Capture the cell that displays the provided text and extract its [X, Y] central coordinate. 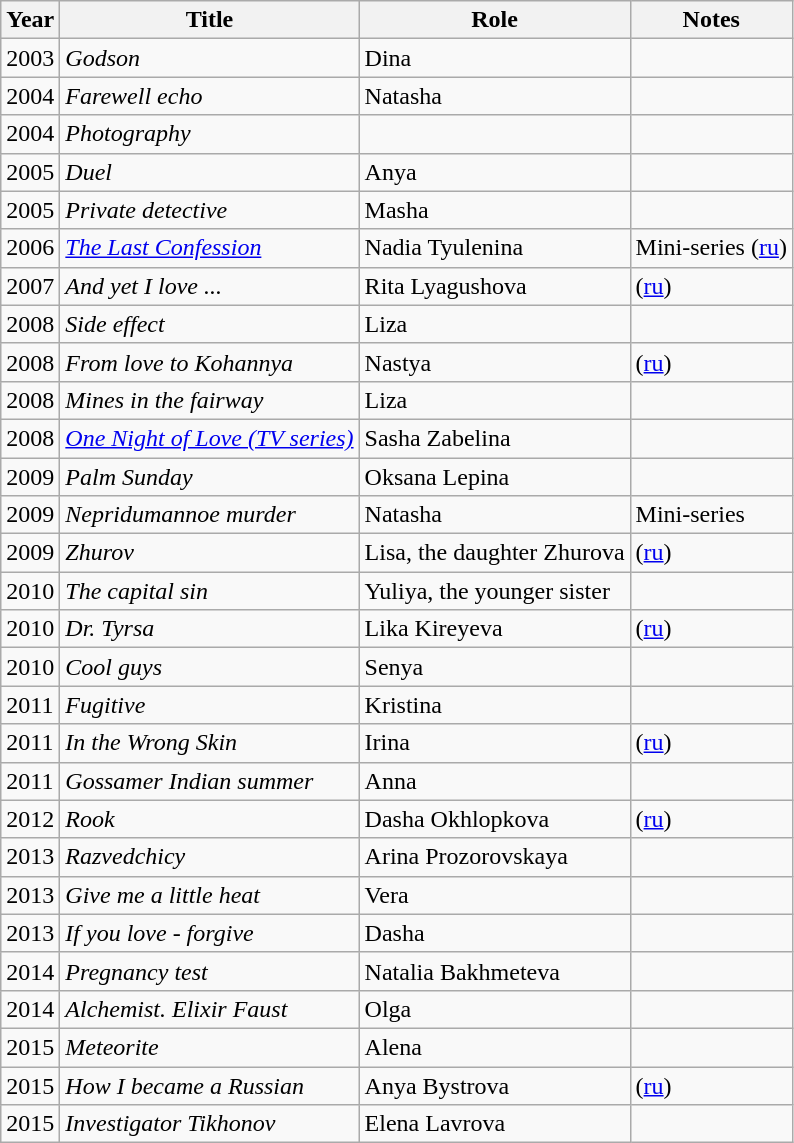
Rita Lyagushova [494, 286]
Anna [494, 781]
Dina [494, 58]
Palm Sunday [210, 477]
Title [210, 20]
2003 [30, 58]
Farewell echo [210, 96]
Masha [494, 210]
Anya Bystrova [494, 1085]
Mini-series [711, 515]
Natalia Bakhmeteva [494, 971]
Razvedchicy [210, 857]
Mines in the fairway [210, 400]
Duel [210, 172]
Nadia Tyulenina [494, 248]
Zhurov [210, 553]
2012 [30, 819]
Godson [210, 58]
Alena [494, 1047]
Investigator Tikhonov [210, 1124]
Nepridumannoe murder [210, 515]
Notes [711, 20]
2007 [30, 286]
Elena Lavrova [494, 1124]
And yet I love ... [210, 286]
Alchemist. Elixir Faust [210, 1009]
Photography [210, 134]
Arina Prozorovskaya [494, 857]
Role [494, 20]
Irina [494, 743]
Mini-series (ru) [711, 248]
Private detective [210, 210]
Rook [210, 819]
Dr. Tyrsa [210, 629]
Gossamer Indian summer [210, 781]
Give me a little heat [210, 895]
Vera [494, 895]
Pregnancy test [210, 971]
From love to Kohannya [210, 362]
Dasha [494, 933]
If you love - forgive [210, 933]
Yuliya, the younger sister [494, 591]
Olga [494, 1009]
Anya [494, 172]
How I became a Russian [210, 1085]
Sasha Zabelina [494, 438]
Lisa, the daughter Zhurova [494, 553]
Side effect [210, 324]
Fugitive [210, 705]
The Last Confession [210, 248]
Nastya [494, 362]
Meteorite [210, 1047]
Senya [494, 667]
Dasha Okhlopkova [494, 819]
The capital sin [210, 591]
2006 [30, 248]
In the Wrong Skin [210, 743]
Lika Kireyeva [494, 629]
Cool guys [210, 667]
Kristina [494, 705]
Year [30, 20]
One Night of Love (TV series) [210, 438]
Oksana Lepina [494, 477]
